Scan for the cell matching the given text and deliver its (x, y) coordinate at center. 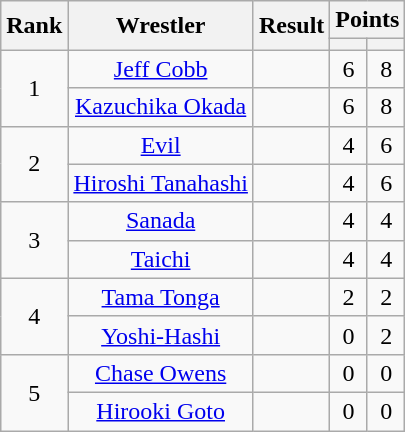
Tama Tonga (161, 297)
Jeff Cobb (161, 69)
Evil (161, 145)
Rank (34, 26)
Kazuchika Okada (161, 107)
3 (34, 240)
Points (368, 20)
1 (34, 88)
Sanada (161, 221)
Hirooki Goto (161, 411)
Chase Owens (161, 373)
Hiroshi Tanahashi (161, 183)
Yoshi-Hashi (161, 335)
5 (34, 392)
Taichi (161, 259)
Wrestler (161, 26)
Result (291, 26)
